Return the [X, Y] coordinate for the center point of the cell that contains the specified text.  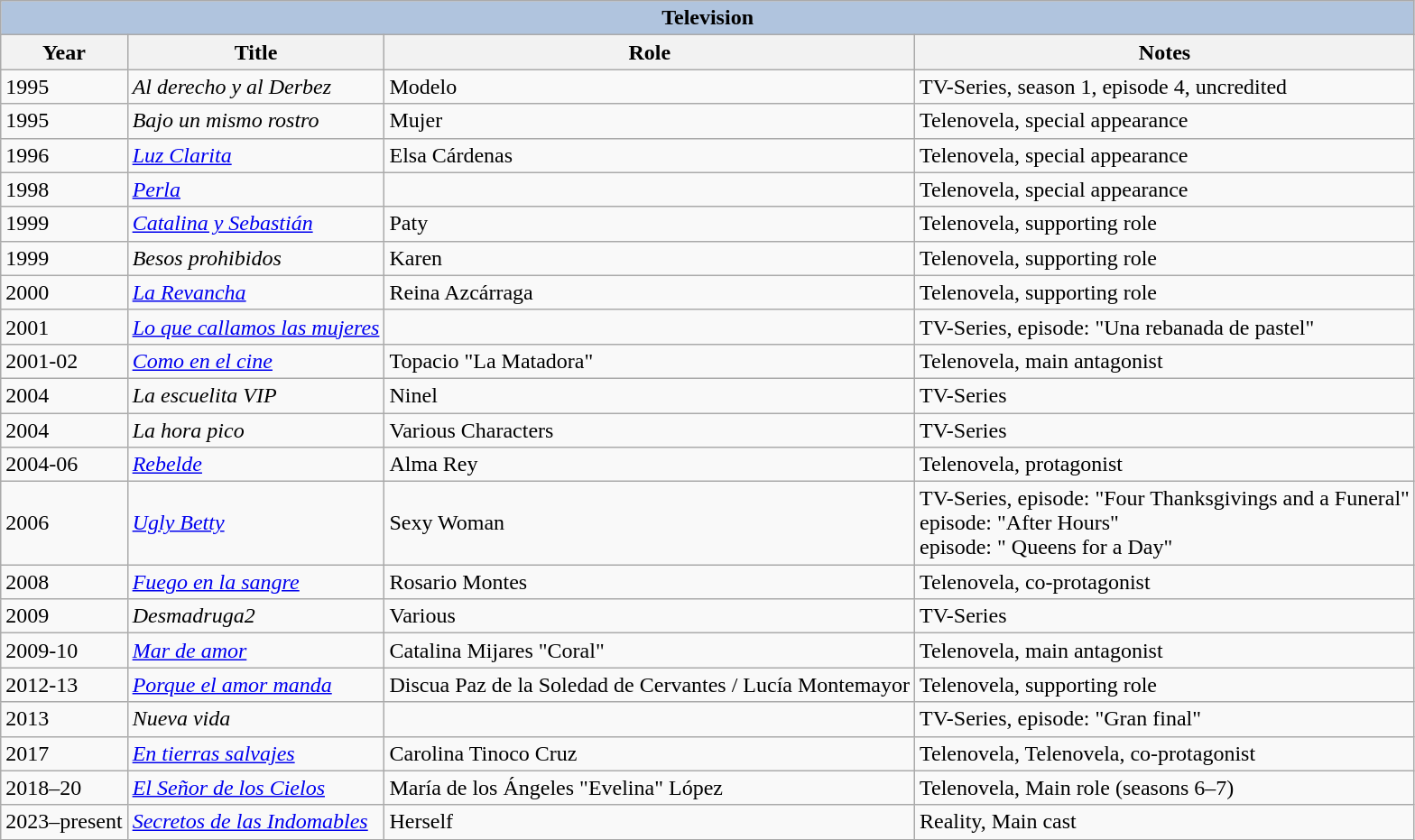
2018–20 [64, 788]
TV-Series, episode: "Una rebanada de pastel" [1165, 327]
2009 [64, 616]
Ugly Betty [256, 523]
2013 [64, 719]
Mujer [650, 121]
Karen [650, 258]
Reina Azcárraga [650, 292]
2001-02 [64, 361]
Telenovela, protagonist [1165, 465]
En tierras salvajes [256, 753]
2023–present [64, 822]
La escuelita VIP [256, 395]
Notes [1165, 52]
Year [64, 52]
Secretos de las Indomables [256, 822]
Television [707, 18]
Porque el amor manda [256, 685]
Mar de amor [256, 651]
La hora pico [256, 430]
Rosario Montes [650, 582]
Reality, Main cast [1165, 822]
Telenovela, Telenovela, co-protagonist [1165, 753]
Telenovela, co-protagonist [1165, 582]
Bajo un mismo rostro [256, 121]
2009-10 [64, 651]
Discua Paz de la Soledad de Cervantes / Lucía Montemayor [650, 685]
2006 [64, 523]
Rebelde [256, 465]
Carolina Tinoco Cruz [650, 753]
Modelo [650, 87]
2012-13 [64, 685]
1996 [64, 155]
Title [256, 52]
Alma Rey [650, 465]
Catalina Mijares "Coral" [650, 651]
TV-Series, season 1, episode 4, uncredited [1165, 87]
Al derecho y al Derbez [256, 87]
2004-06 [64, 465]
Herself [650, 822]
1998 [64, 189]
Various [650, 616]
Perla [256, 189]
Fuego en la sangre [256, 582]
TV-Series, episode: "Gran final" [1165, 719]
María de los Ángeles "Evelina" López [650, 788]
2017 [64, 753]
Catalina y Sebastián [256, 224]
Topacio "La Matadora" [650, 361]
TV-Series, episode: "Four Thanksgivings and a Funeral"episode: "After Hours"episode: " Queens for a Day" [1165, 523]
Como en el cine [256, 361]
2008 [64, 582]
Lo que callamos las mujeres [256, 327]
Sexy Woman [650, 523]
Ninel [650, 395]
Elsa Cárdenas [650, 155]
Luz Clarita [256, 155]
Telenovela, Main role (seasons 6–7) [1165, 788]
Paty [650, 224]
Role [650, 52]
Desmadruga2 [256, 616]
Various Characters [650, 430]
La Revancha [256, 292]
Besos prohibidos [256, 258]
El Señor de los Cielos [256, 788]
2000 [64, 292]
Nueva vida [256, 719]
2001 [64, 327]
